Detect which cell encompasses the target text, then output its [X, Y] center coordinate. 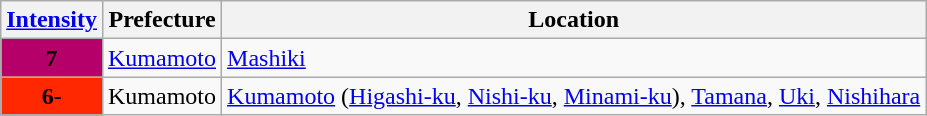
Intensity [52, 20]
6- [52, 96]
Kumamoto (Higashi-ku, Nishi-ku, Minami-ku), Tamana, Uki, Nishihara [574, 96]
Mashiki [574, 58]
7 [52, 58]
Prefecture [162, 20]
Location [574, 20]
